Capture the cell that displays the provided text and extract its [x, y] central coordinate. 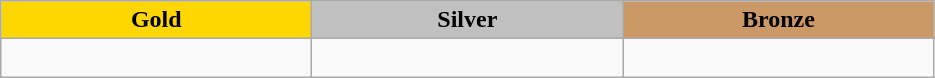
Bronze [778, 20]
Silver [468, 20]
Gold [156, 20]
